Provide the (x, y) coordinate of the cell's center where the given text is located.  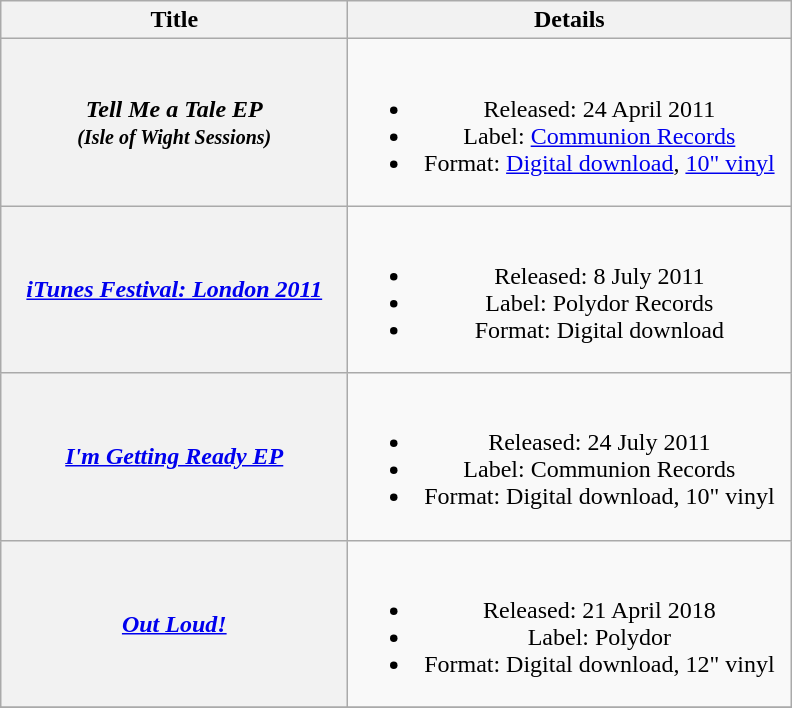
Title (174, 20)
Released: 24 April 2011Label: Communion RecordsFormat: Digital download, 10" vinyl (570, 122)
I'm Getting Ready EP (174, 456)
Released: 24 July 2011Label: Communion RecordsFormat: Digital download, 10" vinyl (570, 456)
iTunes Festival: London 2011 (174, 290)
Details (570, 20)
Released: 8 July 2011Label: Polydor RecordsFormat: Digital download (570, 290)
Out Loud! (174, 624)
Tell Me a Tale EP(Isle of Wight Sessions) (174, 122)
Released: 21 April 2018Label: PolydorFormat: Digital download, 12" vinyl (570, 624)
